Search for the cell housing the specified text and yield its [X, Y] center coordinate. 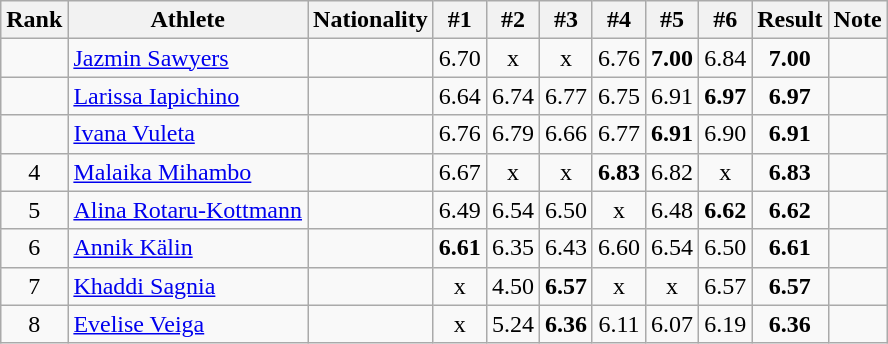
6.48 [672, 210]
6.67 [460, 172]
6.35 [512, 248]
6.70 [460, 58]
Alina Rotaru-Kottmann [188, 210]
6.11 [618, 324]
6.79 [512, 134]
6 [34, 248]
6.84 [726, 58]
4 [34, 172]
6.75 [618, 96]
6.64 [460, 96]
Khaddi Sagnia [188, 286]
6.43 [566, 248]
#6 [726, 20]
#4 [618, 20]
6.49 [460, 210]
4.50 [512, 286]
6.90 [726, 134]
#2 [512, 20]
5 [34, 210]
Evelise Veiga [188, 324]
#5 [672, 20]
Jazmin Sawyers [188, 58]
Malaika Mihambo [188, 172]
6.82 [672, 172]
Rank [34, 20]
5.24 [512, 324]
6.60 [618, 248]
6.74 [512, 96]
8 [34, 324]
Nationality [371, 20]
Larissa Iapichino [188, 96]
6.66 [566, 134]
6.07 [672, 324]
6.19 [726, 324]
7 [34, 286]
#3 [566, 20]
Athlete [188, 20]
Result [790, 20]
Ivana Vuleta [188, 134]
#1 [460, 20]
Note [858, 20]
Annik Kälin [188, 248]
